Return (X, Y) of the center of cell containing provided text 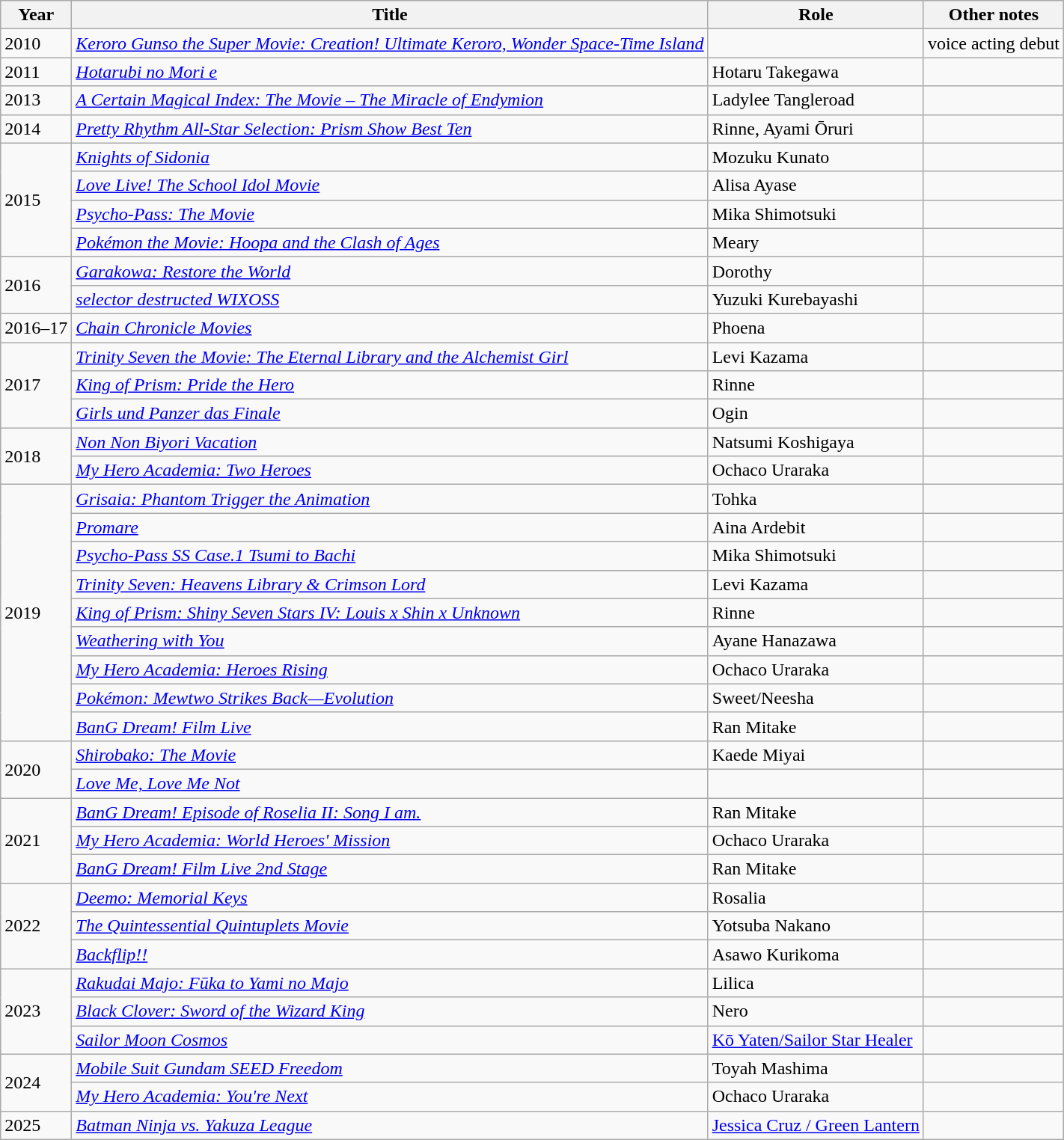
2017 (36, 385)
BanG Dream! Episode of Roselia II: Song I am. (390, 812)
Jessica Cruz / Green Lantern (816, 1125)
Ladylee Tangleroad (816, 100)
Yuzuki Kurebayashi (816, 299)
Alisa Ayase (816, 186)
Chain Chronicle Movies (390, 328)
2010 (36, 43)
2020 (36, 769)
Deemo: Memorial Keys (390, 898)
Nero (816, 1011)
2025 (36, 1125)
A Certain Magical Index: The Movie – The Miracle of Endymion (390, 100)
King of Prism: Pride the Hero (390, 385)
Year (36, 15)
Sailor Moon Cosmos (390, 1040)
Rinne, Ayami Ōruri (816, 129)
Rosalia (816, 898)
Phoena (816, 328)
Pokémon: Mewtwo Strikes Back—Evolution (390, 698)
Trinity Seven the Movie: The Eternal Library and the Alchemist Girl (390, 357)
Grisaia: Phantom Trigger the Animation (390, 499)
Lilica (816, 983)
Sweet/Neesha (816, 698)
Pretty Rhythm All-Star Selection: Prism Show Best Ten (390, 129)
Title (390, 15)
Hotarubi no Mori e (390, 72)
selector destructed WIXOSS (390, 299)
Meary (816, 242)
BanG Dream! Film Live 2nd Stage (390, 869)
Non Non Biyori Vacation (390, 442)
2018 (36, 456)
Role (816, 15)
Shirobako: The Movie (390, 755)
My Hero Academia: Two Heroes (390, 471)
BanG Dream! Film Live (390, 726)
Dorothy (816, 271)
Other notes (994, 15)
Ogin (816, 414)
2011 (36, 72)
Weathering with You (390, 641)
Toyah Mashima (816, 1068)
2014 (36, 129)
Mozuku Kunato (816, 157)
Asawo Kurikoma (816, 954)
2019 (36, 613)
Kō Yaten/Sailor Star Healer (816, 1040)
Rakudai Majo: Fūka to Yami no Majo (390, 983)
2015 (36, 200)
Psycho-Pass SS Case.1 Tsumi to Bachi (390, 556)
Black Clover: Sword of the Wizard King (390, 1011)
2016 (36, 285)
Garakowa: Restore the World (390, 271)
Trinity Seven: Heavens Library & Crimson Lord (390, 584)
Kaede Miyai (816, 755)
2021 (36, 840)
Promare (390, 527)
Girls und Panzer das Finale (390, 414)
My Hero Academia: World Heroes' Mission (390, 841)
Backflip!! (390, 954)
Mobile Suit Gundam SEED Freedom (390, 1068)
Love Me, Love Me Not (390, 783)
Knights of Sidonia (390, 157)
voice acting debut (994, 43)
2024 (36, 1082)
2016–17 (36, 328)
2022 (36, 926)
Tohka (816, 499)
Keroro Gunso the Super Movie: Creation! Ultimate Keroro, Wonder Space-Time Island (390, 43)
Pokémon the Movie: Hoopa and the Clash of Ages (390, 242)
Yotsuba Nakano (816, 926)
Ayane Hanazawa (816, 641)
2013 (36, 100)
My Hero Academia: Heroes Rising (390, 669)
Psycho-Pass: The Movie (390, 214)
Natsumi Koshigaya (816, 442)
Aina Ardebit (816, 527)
2023 (36, 1011)
Hotaru Takegawa (816, 72)
Love Live! The School Idol Movie (390, 186)
The Quintessential Quintuplets Movie (390, 926)
King of Prism: Shiny Seven Stars IV: Louis x Shin x Unknown (390, 613)
Batman Ninja vs. Yakuza League (390, 1125)
My Hero Academia: You're Next (390, 1097)
